Identify which cell holds the provided text, then report its [x, y] central coordinate. 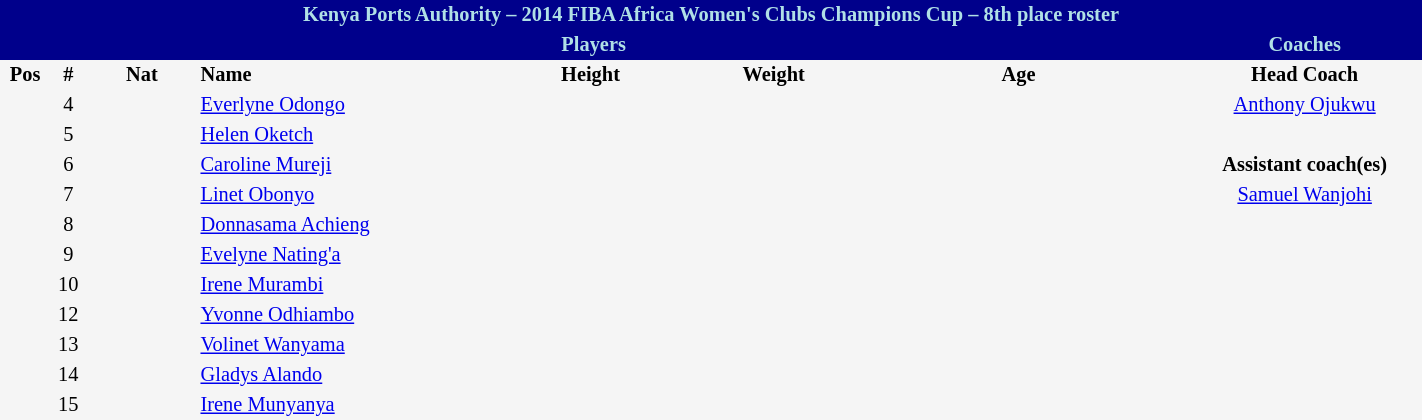
Nat [142, 75]
Yvonne Odhiambo [340, 315]
13 [68, 345]
9 [68, 255]
4 [68, 105]
12 [68, 315]
Gladys Alando [340, 375]
Anthony Ojukwu [1304, 105]
Evelyne Nating'a [340, 255]
6 [68, 165]
15 [68, 405]
Head Coach [1304, 75]
Donnasama Achieng [340, 225]
Players [594, 45]
14 [68, 375]
Coaches [1304, 45]
8 [68, 225]
Name [340, 75]
Irene Munyanya [340, 405]
Samuel Wanjohi [1304, 195]
Pos [25, 75]
Everlyne Odongo [340, 105]
10 [68, 285]
# [68, 75]
Age [1019, 75]
5 [68, 135]
Caroline Mureji [340, 165]
Height [591, 75]
Volinet Wanyama [340, 345]
Helen Oketch [340, 135]
Assistant coach(es) [1304, 165]
Irene Murambi [340, 285]
Linet Obonyo [340, 195]
7 [68, 195]
Weight [774, 75]
Kenya Ports Authority – 2014 FIBA Africa Women's Clubs Champions Cup – 8th place roster [711, 15]
